For the text-containing cell, return its midpoint in [X, Y] coordinate format. 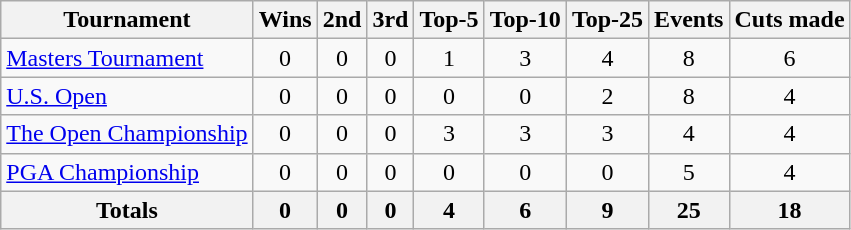
PGA Championship [127, 172]
5 [689, 172]
Wins [285, 20]
9 [607, 210]
2 [607, 96]
Masters Tournament [127, 58]
Cuts made [790, 20]
2nd [342, 20]
Top-5 [449, 20]
3rd [390, 20]
Top-10 [525, 20]
Tournament [127, 20]
The Open Championship [127, 134]
U.S. Open [127, 96]
Top-25 [607, 20]
25 [689, 210]
18 [790, 210]
Totals [127, 210]
1 [449, 58]
Events [689, 20]
